Output the (X, Y) coordinate of the center of the cell containing the given text.  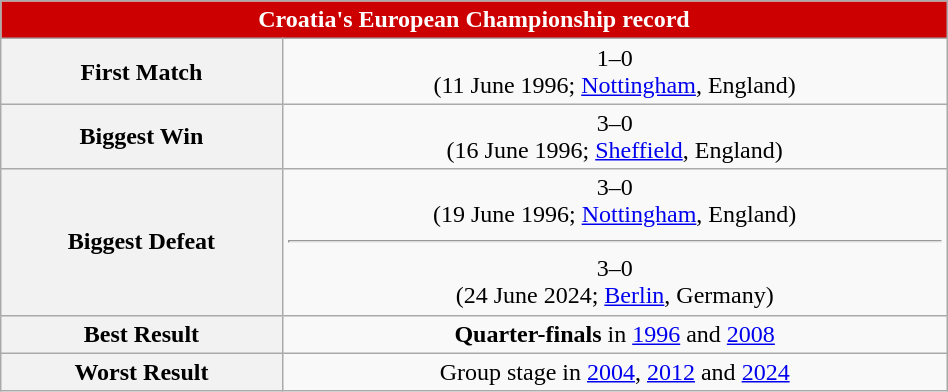
1–0 (11 June 1996; Nottingham, England) (614, 72)
Biggest Win (142, 136)
Quarter-finals in 1996 and 2008 (614, 334)
3–0 (19 June 1996; Nottingham, England) 3–0 (24 June 2024; Berlin, Germany) (614, 242)
Group stage in 2004, 2012 and 2024 (614, 372)
First Match (142, 72)
Worst Result (142, 372)
3–0 (16 June 1996; Sheffield, England) (614, 136)
Croatia's European Championship record (474, 20)
Best Result (142, 334)
Biggest Defeat (142, 242)
